Capture the cell that displays the provided text and extract its (X, Y) central coordinate. 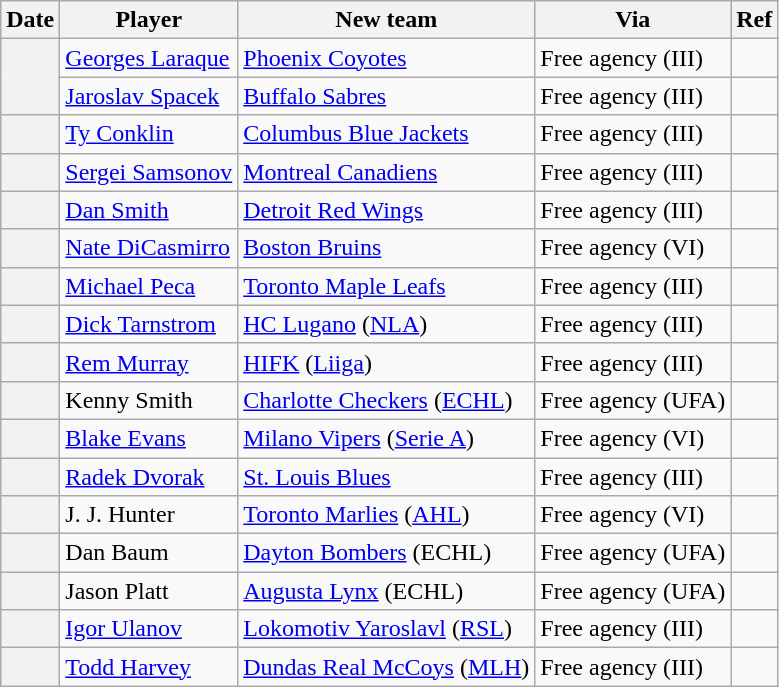
Detroit Red Wings (386, 210)
Dundas Real McCoys (MLH) (386, 667)
HC Lugano (NLA) (386, 324)
Jaroslav Spacek (149, 96)
Blake Evans (149, 438)
Nate DiCasmirro (149, 248)
Igor Ulanov (149, 629)
New team (386, 20)
Montreal Canadiens (386, 172)
J. J. Hunter (149, 515)
Rem Murray (149, 362)
Dan Baum (149, 553)
Columbus Blue Jackets (386, 134)
Jason Platt (149, 591)
Kenny Smith (149, 400)
Dan Smith (149, 210)
Dayton Bombers (ECHL) (386, 553)
HIFK (Liiga) (386, 362)
Augusta Lynx (ECHL) (386, 591)
Buffalo Sabres (386, 96)
Sergei Samsonov (149, 172)
Todd Harvey (149, 667)
St. Louis Blues (386, 477)
Boston Bruins (386, 248)
Via (633, 20)
Dick Tarnstrom (149, 324)
Georges Laraque (149, 58)
Michael Peca (149, 286)
Toronto Marlies (AHL) (386, 515)
Date (30, 20)
Phoenix Coyotes (386, 58)
Player (149, 20)
Toronto Maple Leafs (386, 286)
Ty Conklin (149, 134)
Lokomotiv Yaroslavl (RSL) (386, 629)
Milano Vipers (Serie A) (386, 438)
Charlotte Checkers (ECHL) (386, 400)
Radek Dvorak (149, 477)
Ref (754, 20)
